Identify which cell holds the provided text, then report its [X, Y] central coordinate. 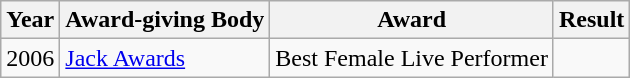
Award-giving Body [165, 20]
Jack Awards [165, 58]
Award [412, 20]
Result [591, 20]
Best Female Live Performer [412, 58]
2006 [30, 58]
Year [30, 20]
